Identify which cell holds the provided text, then report its (x, y) central coordinate. 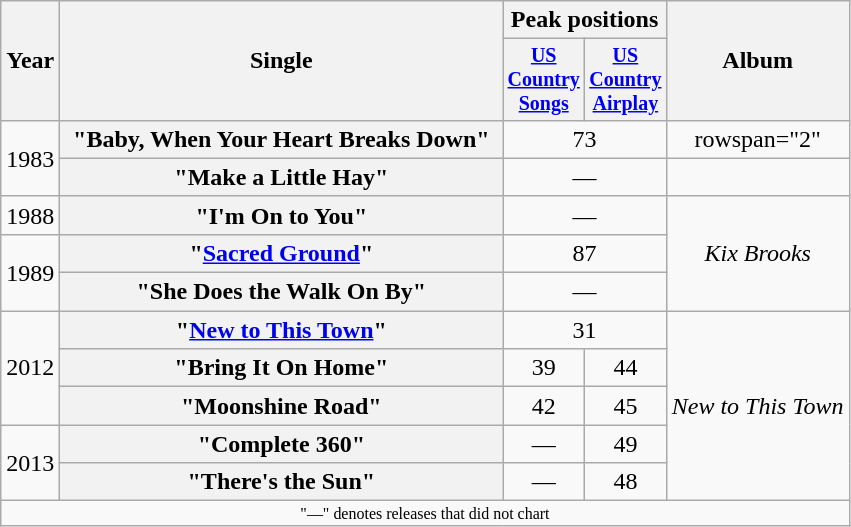
"Make a Little Hay" (282, 177)
1988 (30, 215)
1983 (30, 158)
49 (626, 444)
1989 (30, 272)
87 (584, 253)
Kix Brooks (758, 253)
73 (584, 139)
Year (30, 61)
rowspan="2" (758, 139)
31 (584, 330)
"Baby, When Your Heart Breaks Down" (282, 139)
US Country Airplay (626, 80)
"Sacred Ground" (282, 253)
"Moonshine Road" (282, 406)
"She Does the Walk On By" (282, 292)
"New to This Town" (282, 330)
42 (544, 406)
"There's the Sun" (282, 482)
45 (626, 406)
Album (758, 61)
"Complete 360" (282, 444)
"I'm On to You" (282, 215)
39 (544, 368)
2012 (30, 368)
48 (626, 482)
US Country Songs (544, 80)
Single (282, 61)
Peak positions (584, 20)
"Bring It On Home" (282, 368)
"—" denotes releases that did not chart (425, 513)
2013 (30, 463)
44 (626, 368)
New to This Town (758, 406)
